Determine the [X, Y] coordinate at the center of the cell enclosing the given text.  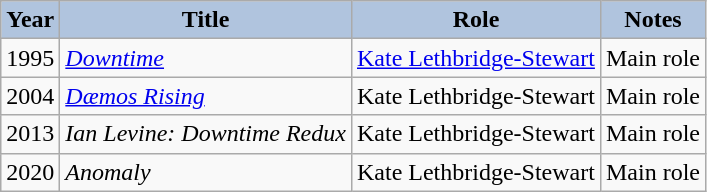
Title [206, 20]
2020 [30, 172]
Role [476, 20]
Anomaly [206, 172]
Notes [652, 20]
2004 [30, 96]
Year [30, 20]
Downtime [206, 58]
Dæmos Rising [206, 96]
Ian Levine: Downtime Redux [206, 134]
1995 [30, 58]
2013 [30, 134]
